Return (x, y) of the center of cell containing provided text 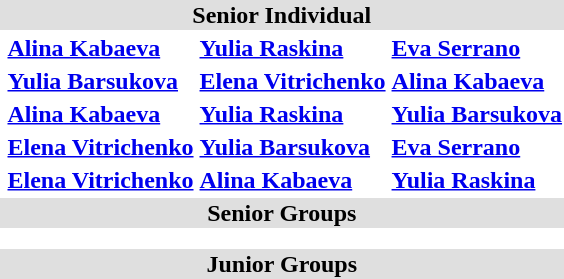
Junior Groups (282, 264)
Senior Groups (282, 213)
Senior Individual (282, 15)
